Extract the [X, Y] coordinate from the center of the cell holding the provided text.  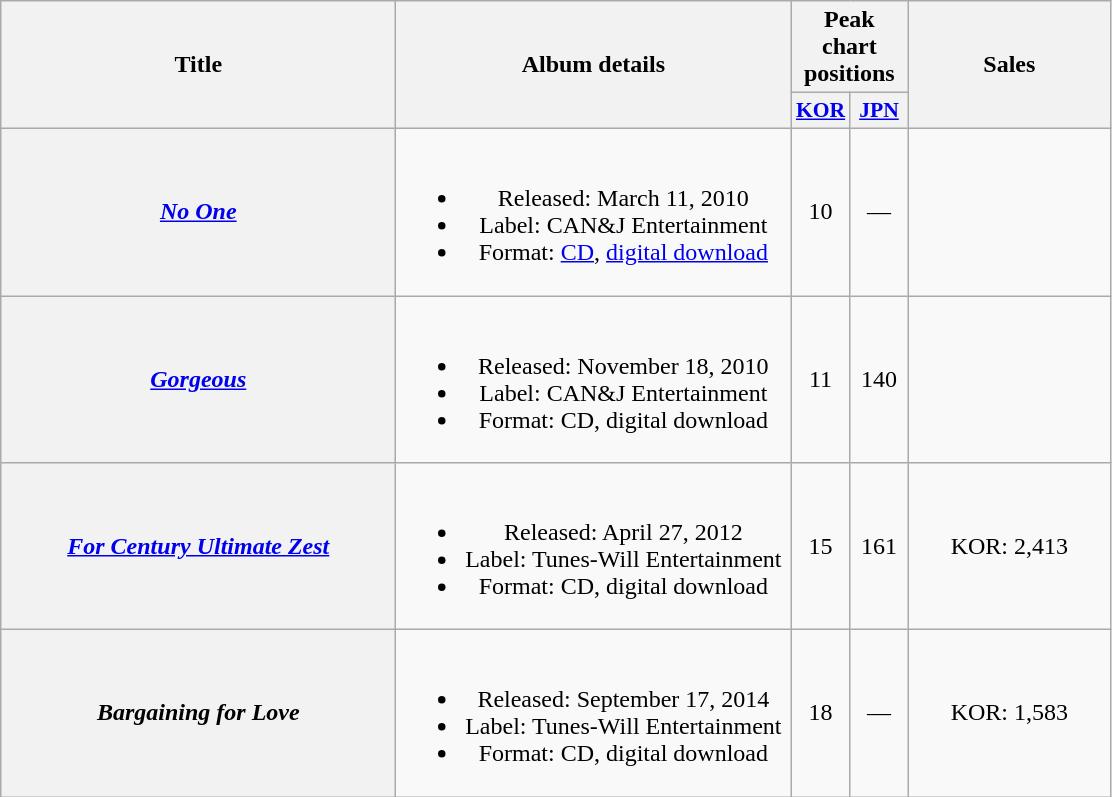
KOR: 2,413 [1010, 546]
Title [198, 65]
18 [820, 714]
10 [820, 212]
Released: November 18, 2010Label: CAN&J EntertainmentFormat: CD, digital download [594, 380]
11 [820, 380]
Bargaining for Love [198, 714]
KOR: 1,583 [1010, 714]
No One [198, 212]
Peak chart positions [850, 47]
For Century Ultimate Zest [198, 546]
Released: April 27, 2012Label: Tunes-Will EntertainmentFormat: CD, digital download [594, 546]
161 [879, 546]
15 [820, 546]
Album details [594, 65]
Gorgeous [198, 380]
Released: March 11, 2010Label: CAN&J EntertainmentFormat: CD, digital download [594, 212]
140 [879, 380]
KOR [820, 111]
JPN [879, 111]
Released: September 17, 2014Label: Tunes-Will EntertainmentFormat: CD, digital download [594, 714]
Sales [1010, 65]
